From the cell containing the given text, extract its center point as [x, y] coordinate. 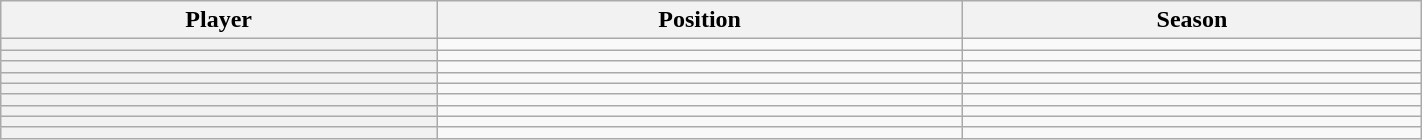
Season [1192, 20]
Player [219, 20]
Position [700, 20]
